Detect which cell encompasses the target text, then output its [X, Y] center coordinate. 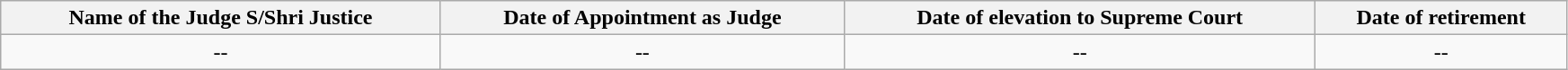
Date of Appointment as Judge [642, 18]
Date of elevation to Supreme Court [1080, 18]
Name of the Judge S/Shri Justice [221, 18]
Date of retirement [1441, 18]
